Pinpoint the cell where the given text exists, returning its [x, y] midpoint coordinate. 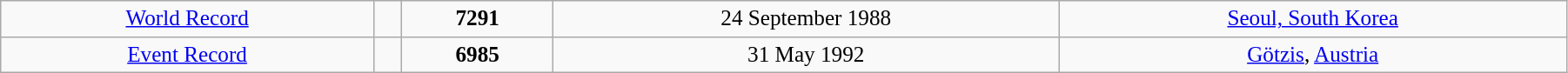
7291 [478, 19]
Götzis, Austria [1313, 55]
6985 [478, 55]
31 May 1992 [806, 55]
24 September 1988 [806, 19]
Event Record [188, 55]
Seoul, South Korea [1313, 19]
World Record [188, 19]
